Determine the [X, Y] coordinate at the center of the cell enclosing the given text.  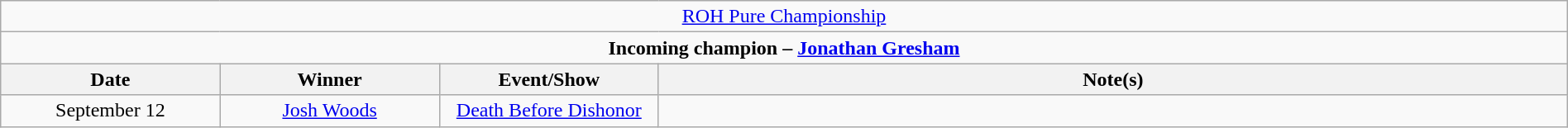
Date [111, 79]
Death Before Dishonor [549, 111]
Winner [329, 79]
Josh Woods [329, 111]
September 12 [111, 111]
Incoming champion – Jonathan Gresham [784, 48]
ROH Pure Championship [784, 17]
Event/Show [549, 79]
Note(s) [1113, 79]
